Scan for the cell matching the given text and deliver its [X, Y] coordinate at center. 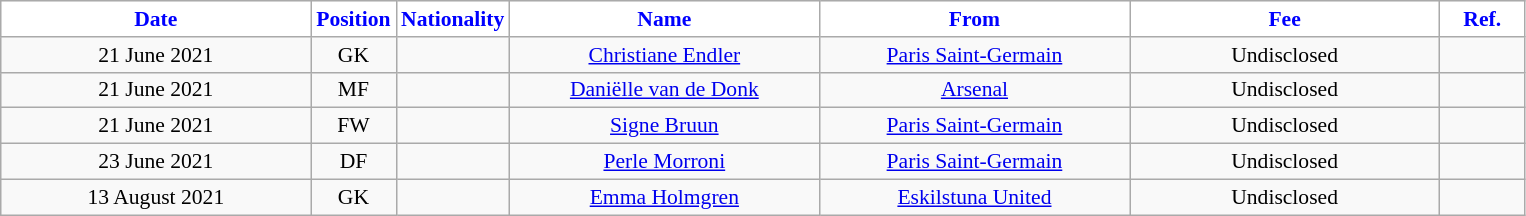
Fee [1285, 19]
Christiane Endler [664, 55]
MF [354, 90]
DF [354, 162]
Date [156, 19]
Ref. [1482, 19]
Name [664, 19]
Arsenal [974, 90]
Perle Morroni [664, 162]
From [974, 19]
Signe Bruun [664, 126]
13 August 2021 [156, 197]
23 June 2021 [156, 162]
Eskilstuna United [974, 197]
Nationality [452, 19]
FW [354, 126]
Position [354, 19]
Daniëlle van de Donk [664, 90]
Emma Holmgren [664, 197]
